Locate the cell with the specified text and output its (x, y) center coordinate. 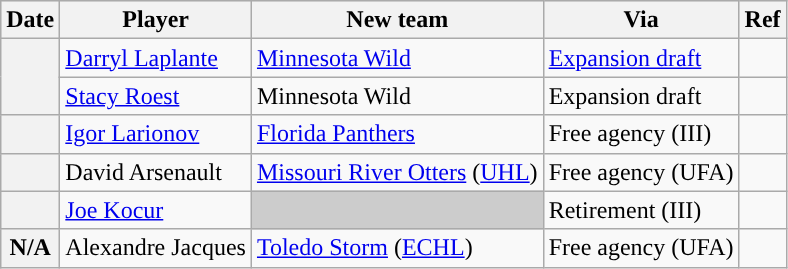
Date (30, 20)
Retirement (III) (641, 210)
Ref (762, 20)
Joe Kocur (156, 210)
Stacy Roest (156, 96)
Toledo Storm (ECHL) (397, 248)
Via (641, 20)
Free agency (III) (641, 134)
New team (397, 20)
N/A (30, 248)
Igor Larionov (156, 134)
Florida Panthers (397, 134)
Missouri River Otters (UHL) (397, 172)
Player (156, 20)
Darryl Laplante (156, 58)
David Arsenault (156, 172)
Alexandre Jacques (156, 248)
